Scan for the cell matching the given text and deliver its (x, y) coordinate at center. 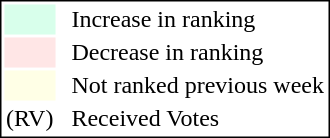
Received Votes (198, 119)
(RV) (29, 119)
Increase in ranking (198, 19)
Decrease in ranking (198, 53)
Not ranked previous week (198, 85)
